Search for the cell housing the specified text and yield its (x, y) center coordinate. 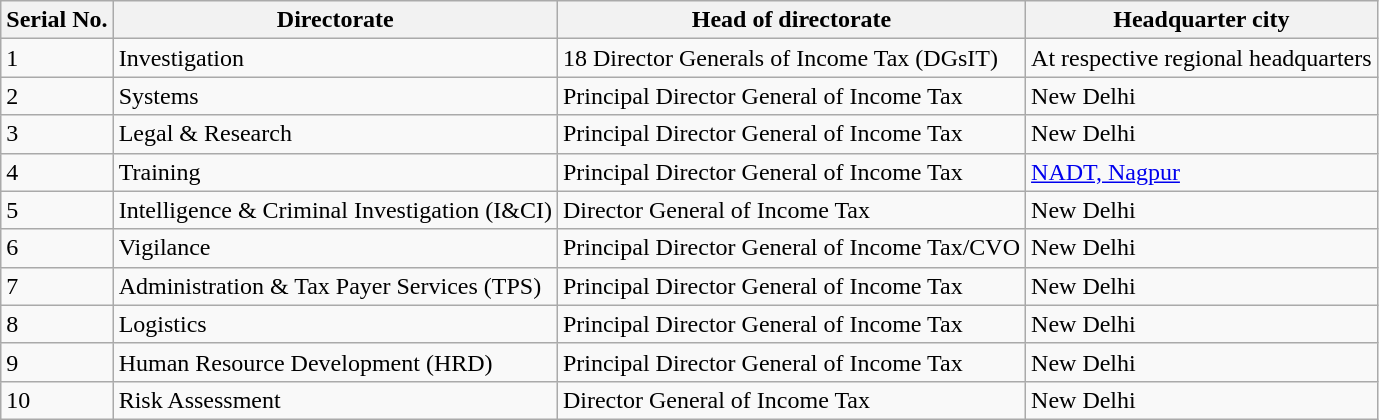
1 (57, 58)
7 (57, 286)
Intelligence & Criminal Investigation (I&CI) (335, 210)
Legal & Research (335, 134)
Principal Director General of Income Tax/CVO (791, 248)
6 (57, 248)
8 (57, 324)
5 (57, 210)
3 (57, 134)
Training (335, 172)
Risk Assessment (335, 400)
2 (57, 96)
10 (57, 400)
Administration & Tax Payer Services (TPS) (335, 286)
Investigation (335, 58)
Vigilance (335, 248)
Systems (335, 96)
9 (57, 362)
Headquarter city (1202, 20)
Directorate (335, 20)
Head of directorate (791, 20)
Human Resource Development (HRD) (335, 362)
Logistics (335, 324)
NADT, Nagpur (1202, 172)
4 (57, 172)
At respective regional headquarters (1202, 58)
18 Director Generals of Income Tax (DGsIT) (791, 58)
Serial No. (57, 20)
